Capture the cell that displays the provided text and extract its [x, y] central coordinate. 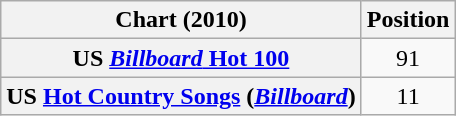
Chart (2010) [181, 20]
11 [408, 96]
US Billboard Hot 100 [181, 58]
US Hot Country Songs (Billboard) [181, 96]
Position [408, 20]
91 [408, 58]
